Capture the cell that displays the provided text and extract its (x, y) central coordinate. 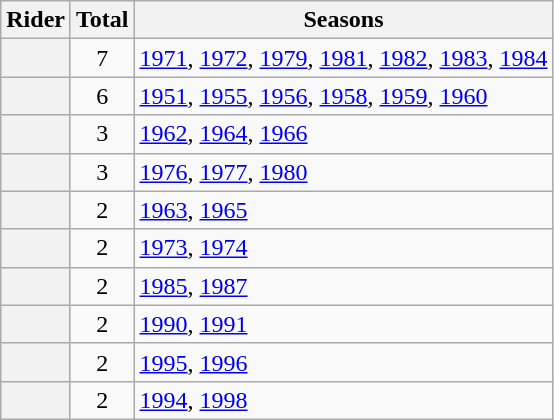
Rider (36, 20)
1985, 1987 (344, 286)
Seasons (344, 20)
1962, 1964, 1966 (344, 134)
1995, 1996 (344, 362)
1990, 1991 (344, 324)
Total (102, 20)
6 (102, 96)
1976, 1977, 1980 (344, 172)
1951, 1955, 1956, 1958, 1959, 1960 (344, 96)
1973, 1974 (344, 248)
1963, 1965 (344, 210)
7 (102, 58)
1971, 1972, 1979, 1981, 1982, 1983, 1984 (344, 58)
1994, 1998 (344, 400)
